Determine the (x, y) coordinate at the center of the cell enclosing the given text.  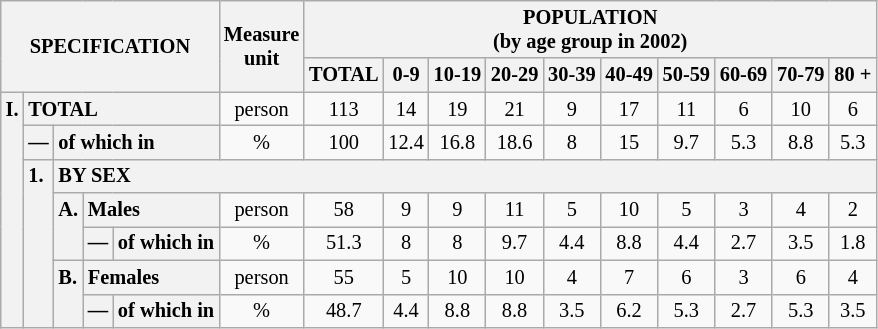
16.8 (458, 142)
17 (628, 109)
55 (344, 277)
1.8 (852, 243)
58 (344, 210)
12.4 (406, 142)
60-69 (744, 75)
51.3 (344, 243)
BY SEX (466, 176)
100 (344, 142)
SPECIFICATION (110, 46)
6.2 (628, 311)
113 (344, 109)
18.6 (514, 142)
40-49 (628, 75)
Males (151, 210)
15 (628, 142)
10-19 (458, 75)
7 (628, 277)
21 (514, 109)
A. (68, 226)
Measure unit (262, 46)
B. (68, 294)
50-59 (686, 75)
0-9 (406, 75)
POPULATION (by age group in 2002) (590, 29)
2 (852, 210)
30-39 (572, 75)
14 (406, 109)
48.7 (344, 311)
19 (458, 109)
Females (151, 277)
20-29 (514, 75)
I. (12, 210)
70-79 (800, 75)
80 + (852, 75)
1. (38, 243)
